Extract the [x, y] coordinate from the center of the cell holding the provided text.  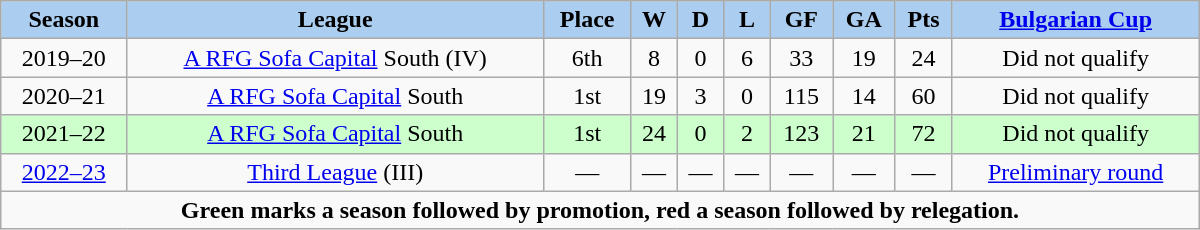
Bulgarian Cup [1076, 20]
21 [864, 134]
2022–23 [64, 172]
2 [747, 134]
Pts [924, 20]
L [747, 20]
6th [588, 58]
D [700, 20]
115 [801, 96]
Green marks a season followed by promotion, red a season followed by relegation. [600, 210]
2021–22 [64, 134]
Preliminary round [1076, 172]
Third League (III) [336, 172]
GF [801, 20]
123 [801, 134]
8 [654, 58]
League [336, 20]
60 [924, 96]
GA [864, 20]
Season [64, 20]
33 [801, 58]
72 [924, 134]
Place [588, 20]
6 [747, 58]
14 [864, 96]
2020–21 [64, 96]
W [654, 20]
A RFG Sofa Capital South (IV) [336, 58]
3 [700, 96]
2019–20 [64, 58]
